Detect which cell encompasses the target text, then output its (x, y) center coordinate. 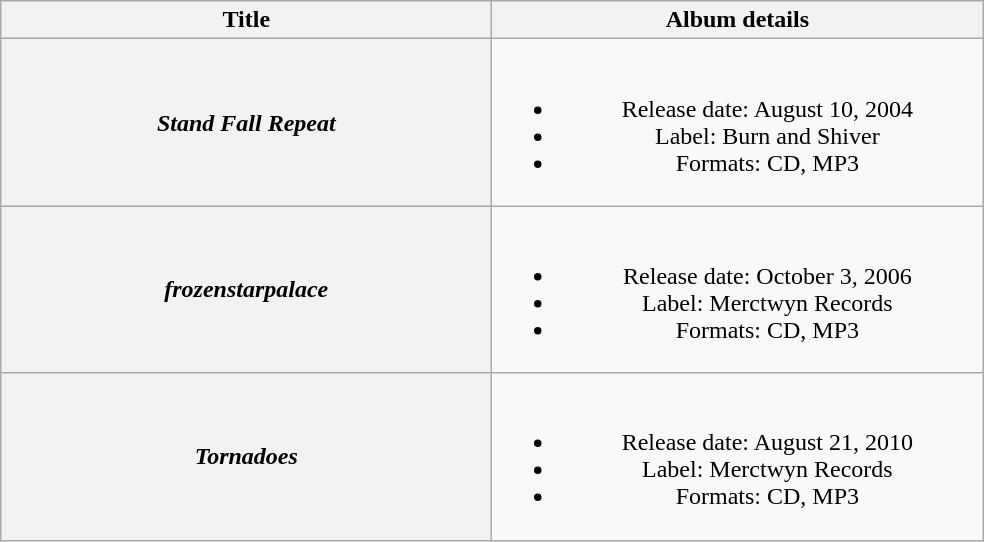
Release date: August 10, 2004Label: Burn and ShiverFormats: CD, MP3 (738, 122)
Album details (738, 20)
Stand Fall Repeat (246, 122)
Tornadoes (246, 456)
Release date: August 21, 2010Label: Merctwyn RecordsFormats: CD, MP3 (738, 456)
Title (246, 20)
Release date: October 3, 2006Label: Merctwyn RecordsFormats: CD, MP3 (738, 290)
frozenstarpalace (246, 290)
